Provide the [x, y] coordinate of the cell's center where the given text is located.  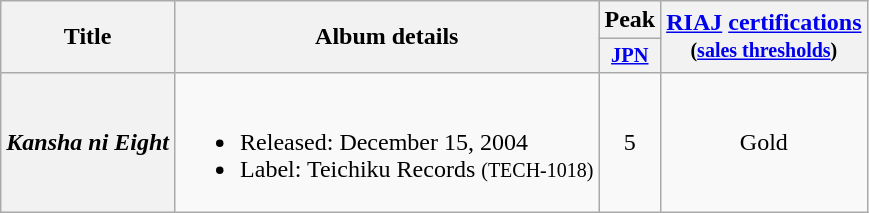
Released: December 15, 2004Label: Teichiku Records (TECH-1018) [387, 142]
Kansha ni Eight [88, 142]
Album details [387, 37]
Peak [630, 20]
5 [630, 142]
Title [88, 37]
Gold [764, 142]
JPN [630, 56]
RIAJ certifications(sales thresholds) [764, 37]
